Search for the cell housing the specified text and yield its [X, Y] center coordinate. 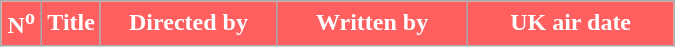
Title [72, 24]
Directed by [188, 24]
Written by [372, 24]
UK air date [571, 24]
No [22, 24]
